Detect which cell encompasses the target text, then output its [X, Y] center coordinate. 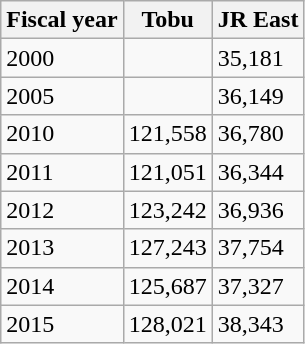
Fiscal year [62, 20]
37,754 [258, 248]
2000 [62, 58]
127,243 [168, 248]
36,936 [258, 210]
2011 [62, 172]
123,242 [168, 210]
2005 [62, 96]
125,687 [168, 286]
37,327 [258, 286]
2010 [62, 134]
121,051 [168, 172]
2014 [62, 286]
35,181 [258, 58]
JR East [258, 20]
Tobu [168, 20]
2012 [62, 210]
36,149 [258, 96]
2013 [62, 248]
128,021 [168, 324]
36,780 [258, 134]
121,558 [168, 134]
2015 [62, 324]
38,343 [258, 324]
36,344 [258, 172]
